Locate the cell with the specified text and output its [x, y] center coordinate. 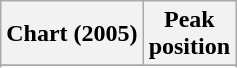
Chart (2005) [72, 34]
Peakposition [189, 34]
